Search for the cell housing the specified text and yield its (X, Y) center coordinate. 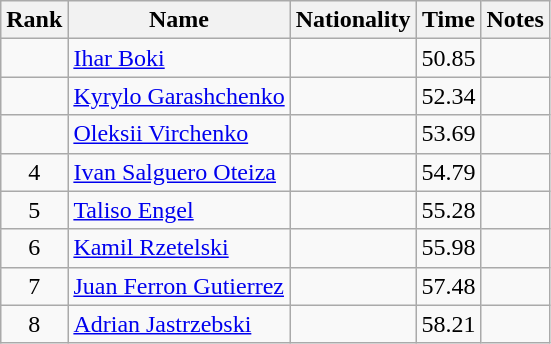
Name (179, 20)
Notes (515, 20)
Kamil Rzetelski (179, 248)
Kyrylo Garashchenko (179, 96)
Rank (34, 20)
7 (34, 286)
Adrian Jastrzebski (179, 324)
8 (34, 324)
Taliso Engel (179, 210)
5 (34, 210)
Nationality (353, 20)
Juan Ferron Gutierrez (179, 286)
Ihar Boki (179, 58)
57.48 (448, 286)
6 (34, 248)
53.69 (448, 134)
Time (448, 20)
55.28 (448, 210)
52.34 (448, 96)
Oleksii Virchenko (179, 134)
50.85 (448, 58)
Ivan Salguero Oteiza (179, 172)
4 (34, 172)
54.79 (448, 172)
55.98 (448, 248)
58.21 (448, 324)
